Provide the (X, Y) coordinate of the cell's center where the given text is located.  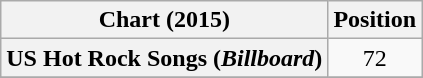
72 (375, 58)
US Hot Rock Songs (Billboard) (164, 58)
Position (375, 20)
Chart (2015) (164, 20)
